Capture the cell that displays the provided text and extract its (x, y) central coordinate. 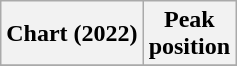
Chart (2022) (72, 34)
Peakposition (189, 34)
